Locate the cell with the specified text and output its [X, Y] center coordinate. 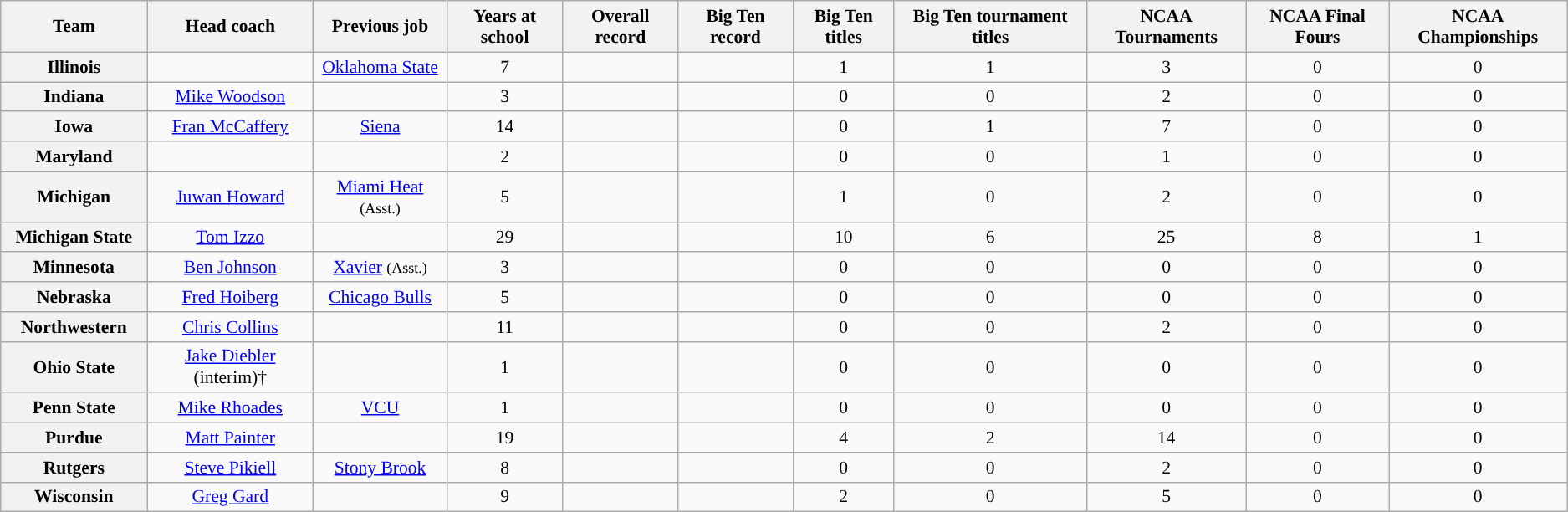
Wisconsin [74, 497]
19 [504, 438]
25 [1166, 238]
Matt Painter [231, 438]
Ben Johnson [231, 268]
Fran McCaffery [231, 127]
Years at school [504, 27]
Head coach [231, 27]
Juwan Howard [231, 197]
Indiana [74, 97]
Michigan State [74, 238]
Mike Rhoades [231, 408]
Mike Woodson [231, 97]
Previous job [381, 27]
Oklahoma State [381, 67]
29 [504, 238]
Michigan [74, 197]
11 [504, 327]
VCU [381, 408]
Northwestern [74, 327]
Fred Hoiberg [231, 297]
Rutgers [74, 468]
Miami Heat (Asst.) [381, 197]
Siena [381, 127]
9 [504, 497]
NCAA Championships [1479, 27]
Big Ten tournament titles [990, 27]
Xavier (Asst.) [381, 268]
Big Ten titles [843, 27]
Minnesota [74, 268]
Maryland [74, 156]
Ohio State [74, 366]
Big Ten record [736, 27]
Team [74, 27]
Nebraska [74, 297]
Stony Brook [381, 468]
Overall record [621, 27]
Chicago Bulls [381, 297]
Tom Izzo [231, 238]
NCAA Tournaments [1166, 27]
Purdue [74, 438]
10 [843, 238]
6 [990, 238]
Greg Gard [231, 497]
Jake Diebler (interim)† [231, 366]
Penn State [74, 408]
4 [843, 438]
Chris Collins [231, 327]
Steve Pikiell [231, 468]
Iowa [74, 127]
Illinois [74, 67]
NCAA Final Fours [1318, 27]
